Scan for the cell matching the given text and deliver its [x, y] coordinate at center. 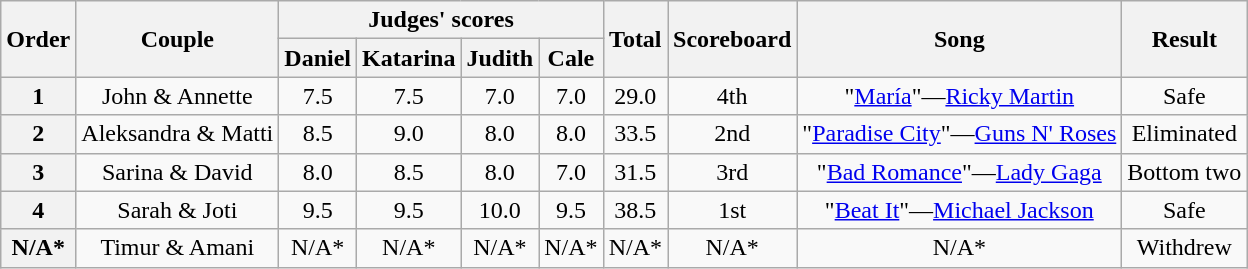
33.5 [635, 134]
Result [1184, 39]
3rd [732, 172]
31.5 [635, 172]
1 [38, 96]
Sarah & Joti [178, 210]
4th [732, 96]
10.0 [500, 210]
Scoreboard [732, 39]
3 [38, 172]
"María"—Ricky Martin [960, 96]
Sarina & David [178, 172]
"Beat It"—Michael Jackson [960, 210]
Aleksandra & Matti [178, 134]
Total [635, 39]
Timur & Amani [178, 248]
Judges' scores [441, 20]
Song [960, 39]
Eliminated [1184, 134]
4 [38, 210]
"Bad Romance"—Lady Gaga [960, 172]
John & Annette [178, 96]
Daniel [318, 58]
9.0 [409, 134]
Order [38, 39]
2 [38, 134]
Katarina [409, 58]
Bottom two [1184, 172]
"Paradise City"—Guns N' Roses [960, 134]
Couple [178, 39]
Judith [500, 58]
29.0 [635, 96]
38.5 [635, 210]
2nd [732, 134]
Withdrew [1184, 248]
Cale [571, 58]
1st [732, 210]
